Capture the cell that displays the provided text and extract its (x, y) central coordinate. 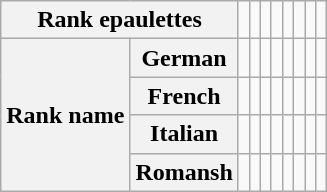
Romansh (184, 172)
Rank epaulettes (120, 20)
Italian (184, 134)
French (184, 96)
Rank name (66, 115)
German (184, 58)
